Capture the cell that displays the provided text and extract its (x, y) central coordinate. 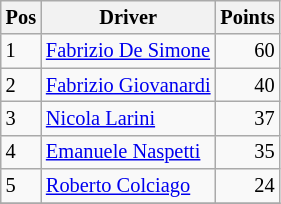
2 (21, 85)
Nicola Larini (128, 118)
35 (247, 152)
Roberto Colciago (128, 186)
Fabrizio De Simone (128, 51)
Driver (128, 17)
Fabrizio Giovanardi (128, 85)
60 (247, 51)
Pos (21, 17)
4 (21, 152)
Points (247, 17)
37 (247, 118)
40 (247, 85)
5 (21, 186)
3 (21, 118)
1 (21, 51)
24 (247, 186)
Emanuele Naspetti (128, 152)
